For the text-containing cell, return its midpoint in [X, Y] coordinate format. 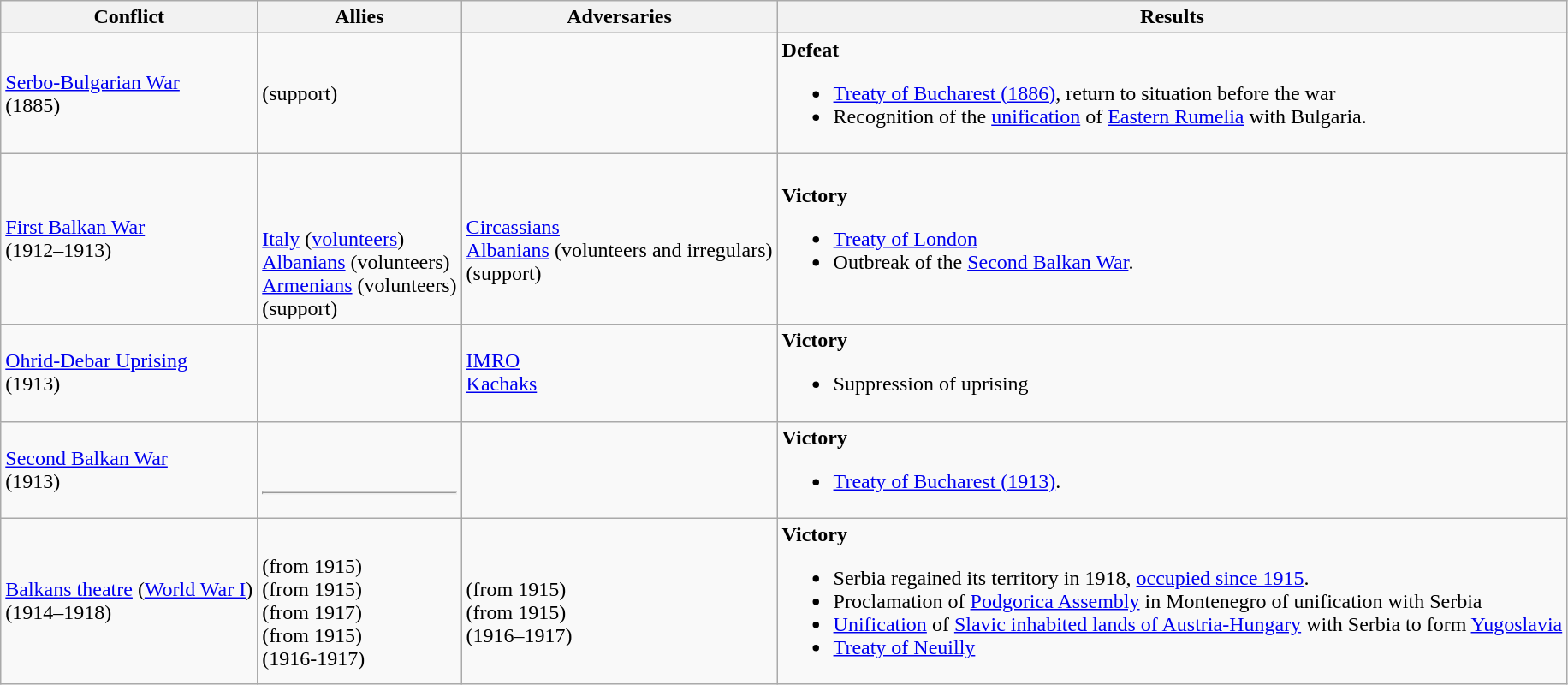
Allies [359, 17]
(from 1915) (from 1915) (1916–1917) [620, 601]
DefeatTreaty of Bucharest (1886), return to situation before the warRecognition of the unification of Eastern Rumelia with Bulgaria. [1173, 93]
First Balkan War(1912–1913) [129, 239]
Balkans theatre (World War I) (1914–1918) [129, 601]
Conflict [129, 17]
VictoryTreaty of Bucharest (1913). [1173, 469]
IMRO Kachaks [620, 373]
Serbo-Bulgarian War(1885) [129, 93]
Second Balkan War(1913) [129, 469]
VictoryTreaty of LondonOutbreak of the Second Balkan War. [1173, 239]
(support) [359, 93]
Results [1173, 17]
VictorySuppression of uprising [1173, 373]
Ohrid-Debar Uprising(1913) [129, 373]
Adversaries [620, 17]
(from 1915) (from 1915) (from 1917) (from 1915) (1916-1917) [359, 601]
Circassians Albanians (volunteers and irregulars) (support) [620, 239]
Italy (volunteers) Albanians (volunteers) Armenians (volunteers) (support) [359, 239]
